Capture the cell that displays the provided text and extract its [X, Y] central coordinate. 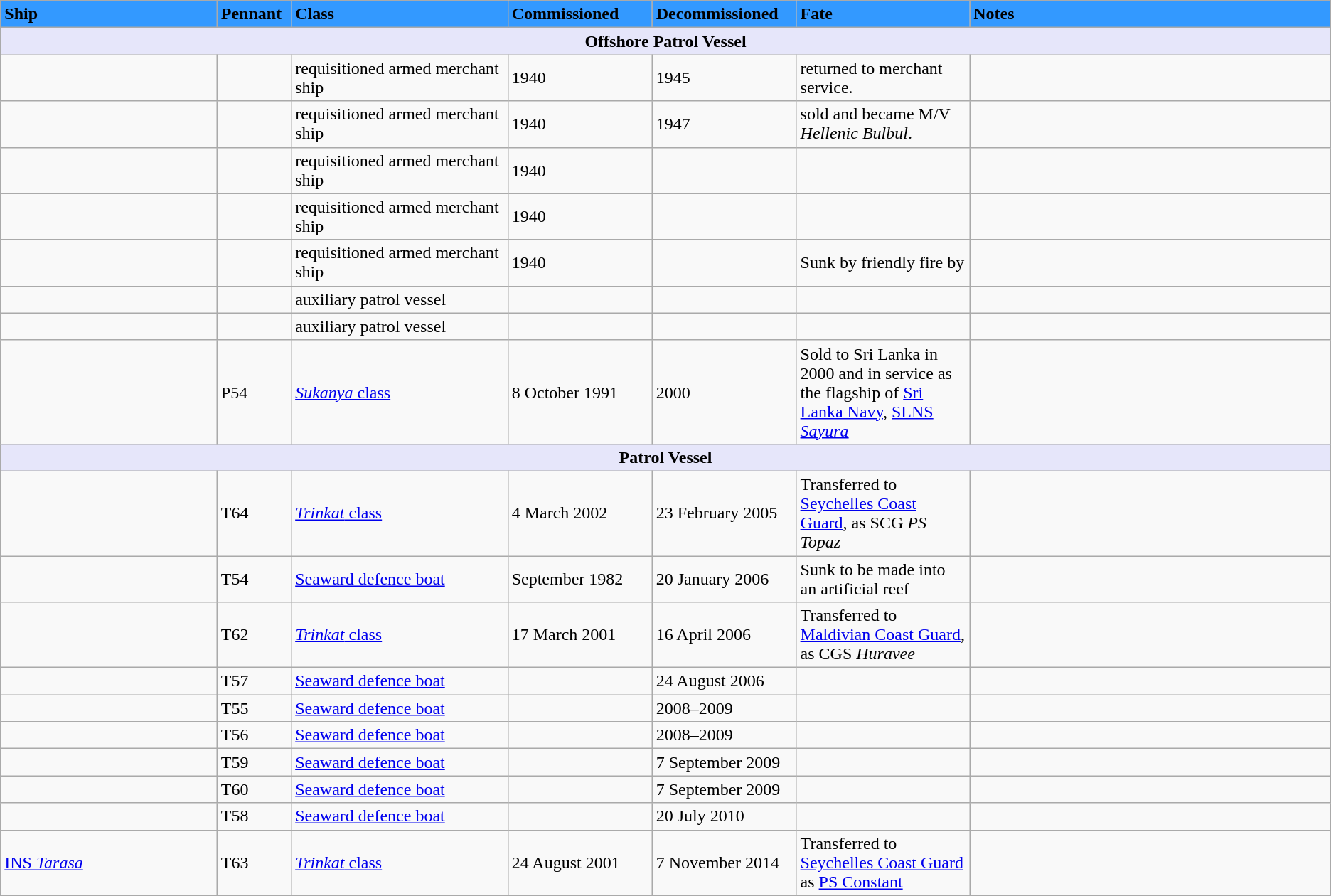
7 November 2014 [724, 863]
returned to merchant service. [883, 78]
September 1982 [580, 579]
T58 [254, 816]
Fate [883, 14]
Offshore Patrol Vessel [665, 41]
Transferred to Seychelles Coast Guard, as SCG PS Topaz [883, 513]
Patrol Vessel [665, 457]
T59 [254, 762]
INS Tarasa [109, 863]
P54 [254, 392]
23 February 2005 [724, 513]
Sunk by friendly fire by [883, 263]
Pennant [254, 14]
T63 [254, 863]
T62 [254, 635]
24 August 2006 [724, 681]
20 July 2010 [724, 816]
T55 [254, 708]
1945 [724, 78]
Decommissioned [724, 14]
T57 [254, 681]
sold and became M/V Hellenic Bulbul. [883, 124]
8 October 1991 [580, 392]
20 January 2006 [724, 579]
Notes [1150, 14]
T60 [254, 789]
T56 [254, 735]
24 August 2001 [580, 863]
16 April 2006 [724, 635]
Class [400, 14]
Sunk to be made into an artificial reef [883, 579]
Ship [109, 14]
Commissioned [580, 14]
1947 [724, 124]
4 March 2002 [580, 513]
2000 [724, 392]
T54 [254, 579]
Transferred to Seychelles Coast Guard as PS Constant [883, 863]
Sold to Sri Lanka in 2000 and in service as the flagship of Sri Lanka Navy, SLNS Sayura [883, 392]
Sukanya class [400, 392]
17 March 2001 [580, 635]
Transferred to Maldivian Coast Guard, as CGS Huravee [883, 635]
T64 [254, 513]
